Detect which cell encompasses the target text, then output its (X, Y) center coordinate. 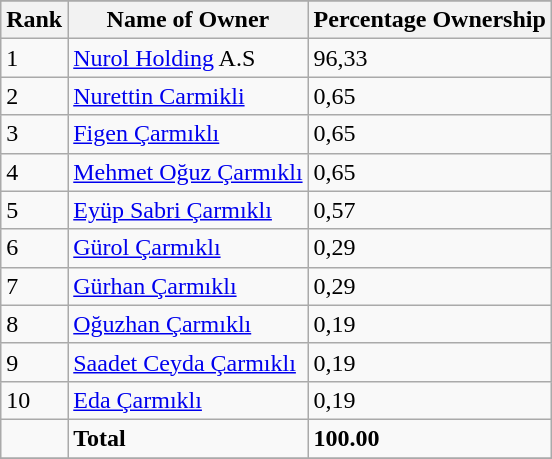
100.00 (430, 438)
8 (34, 324)
Nurettin Carmikli (188, 96)
96,33 (430, 58)
7 (34, 286)
1 (34, 58)
5 (34, 210)
6 (34, 248)
Eda Çarmıklı (188, 400)
3 (34, 134)
Saadet Ceyda Çarmıklı (188, 362)
Oğuzhan Çarmıklı (188, 324)
Gürol Çarmıklı (188, 248)
2 (34, 96)
10 (34, 400)
Gürhan Çarmıklı (188, 286)
0,57 (430, 210)
Nurol Holding A.S (188, 58)
9 (34, 362)
Rank (34, 20)
Percentage Ownership (430, 20)
Name of Owner (188, 20)
Figen Çarmıklı (188, 134)
Mehmet Oğuz Çarmıklı (188, 172)
Total (188, 438)
Eyüp Sabri Çarmıklı (188, 210)
4 (34, 172)
